From the cell containing the given text, extract its center point as [X, Y] coordinate. 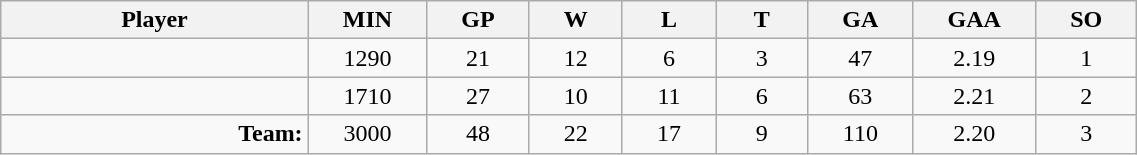
2 [1086, 96]
2.21 [974, 96]
2.19 [974, 58]
SO [1086, 20]
Player [154, 20]
1 [1086, 58]
11 [668, 96]
3000 [368, 134]
9 [762, 134]
17 [668, 134]
Team: [154, 134]
27 [478, 96]
10 [576, 96]
W [576, 20]
12 [576, 58]
1290 [368, 58]
MIN [368, 20]
63 [860, 96]
47 [860, 58]
GAA [974, 20]
22 [576, 134]
48 [478, 134]
2.20 [974, 134]
GP [478, 20]
21 [478, 58]
T [762, 20]
1710 [368, 96]
L [668, 20]
110 [860, 134]
GA [860, 20]
